From the cell containing the given text, extract its center point as [X, Y] coordinate. 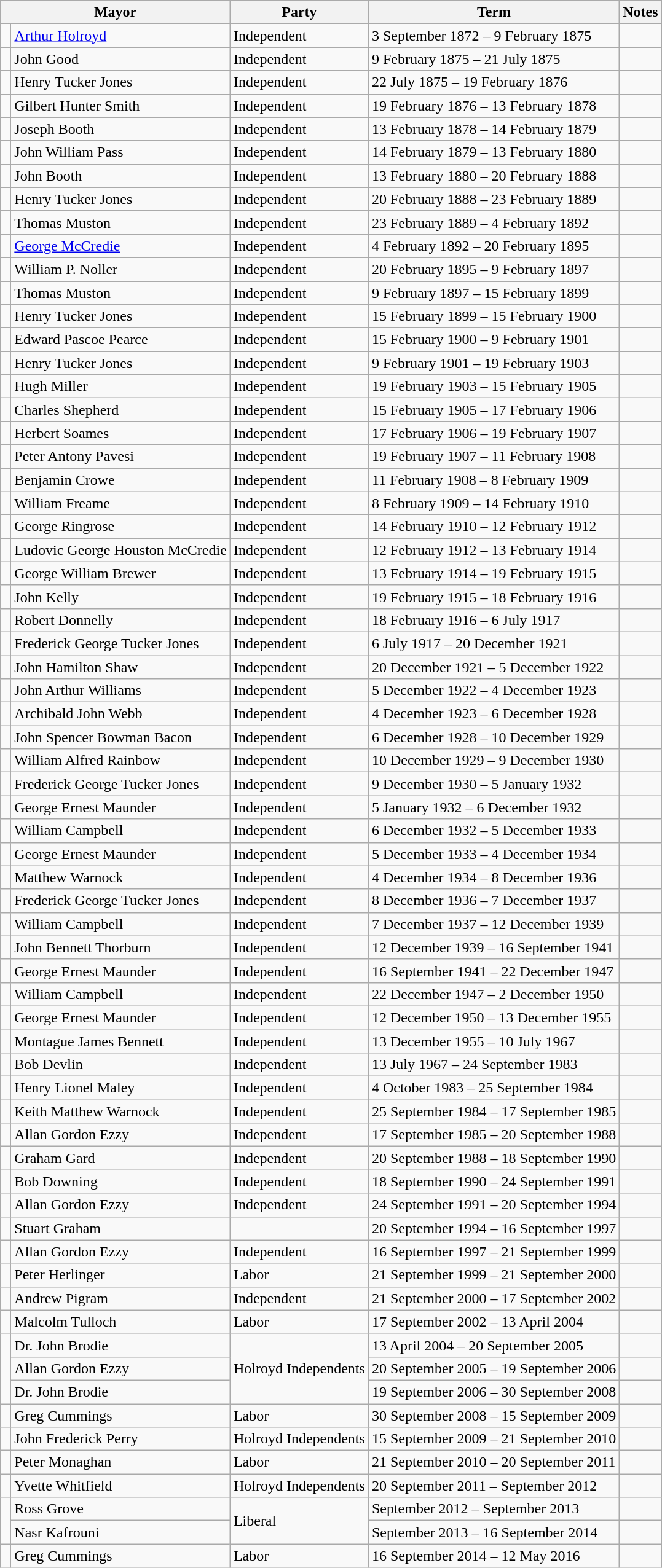
George Ringrose [120, 527]
13 February 1880 – 20 February 1888 [494, 176]
Charles Shepherd [120, 410]
John Bennett Thorburn [120, 947]
19 September 2006 – 30 September 2008 [494, 1392]
22 December 1947 – 2 December 1950 [494, 994]
John Kelly [120, 597]
Yvette Whitfield [120, 1486]
21 September 2010 – 20 September 2011 [494, 1462]
30 September 2008 – 15 September 2009 [494, 1415]
11 February 1908 – 8 February 1909 [494, 480]
15 February 1899 – 15 February 1900 [494, 316]
Graham Gard [120, 1158]
14 February 1910 – 12 February 1912 [494, 527]
12 February 1912 – 13 February 1914 [494, 550]
7 December 1937 – 12 December 1939 [494, 924]
Joseph Booth [120, 129]
16 September 2014 – 12 May 2016 [494, 1556]
Liberal [299, 1521]
Herbert Soames [120, 433]
3 September 1872 – 9 February 1875 [494, 36]
9 February 1901 – 19 February 1903 [494, 363]
Peter Antony Pavesi [120, 457]
Edward Pascoe Pearce [120, 340]
13 April 2004 – 20 September 2005 [494, 1345]
John Booth [120, 176]
16 September 1941 – 22 December 1947 [494, 971]
Notes [640, 12]
6 July 1917 – 20 December 1921 [494, 643]
Hugh Miller [120, 386]
13 February 1878 – 14 February 1879 [494, 129]
Montague James Bennett [120, 1041]
Arthur Holroyd [120, 36]
George McCredie [120, 246]
5 December 1933 – 4 December 1934 [494, 854]
17 February 1906 – 19 February 1907 [494, 433]
20 September 1988 – 18 September 1990 [494, 1158]
20 September 2005 – 19 September 2006 [494, 1368]
John Arthur Williams [120, 691]
6 December 1928 – 10 December 1929 [494, 737]
Robert Donnelly [120, 620]
19 February 1915 – 18 February 1916 [494, 597]
20 September 2011 – September 2012 [494, 1486]
24 September 1991 – 20 September 1994 [494, 1205]
Bob Devlin [120, 1065]
September 2013 – 16 September 2014 [494, 1532]
5 December 1922 – 4 December 1923 [494, 691]
16 September 1997 – 21 September 1999 [494, 1252]
Keith Matthew Warnock [120, 1111]
Matthew Warnock [120, 877]
21 September 2000 – 17 September 2002 [494, 1298]
10 December 1929 – 9 December 1930 [494, 761]
4 February 1892 – 20 February 1895 [494, 246]
12 December 1939 – 16 September 1941 [494, 947]
9 February 1875 – 21 July 1875 [494, 59]
George William Brewer [120, 573]
19 February 1903 – 15 February 1905 [494, 386]
John Good [120, 59]
8 February 1909 – 14 February 1910 [494, 503]
6 December 1932 – 5 December 1933 [494, 831]
Benjamin Crowe [120, 480]
John Spencer Bowman Bacon [120, 737]
John Hamilton Shaw [120, 667]
Term [494, 12]
Ludovic George Houston McCredie [120, 550]
Henry Lionel Maley [120, 1088]
20 February 1895 – 9 February 1897 [494, 269]
19 February 1876 – 13 February 1878 [494, 106]
Mayor [116, 12]
Peter Monaghan [120, 1462]
Ross Grove [120, 1509]
17 September 1985 – 20 September 1988 [494, 1135]
William P. Noller [120, 269]
21 September 1999 – 21 September 2000 [494, 1275]
4 October 1983 – 25 September 1984 [494, 1088]
Malcolm Tulloch [120, 1322]
Andrew Pigram [120, 1298]
4 December 1923 – 6 December 1928 [494, 714]
15 February 1900 – 9 February 1901 [494, 340]
4 December 1934 – 8 December 1936 [494, 877]
5 January 1932 – 6 December 1932 [494, 807]
Peter Herlinger [120, 1275]
8 December 1936 – 7 December 1937 [494, 901]
18 September 1990 – 24 September 1991 [494, 1182]
13 December 1955 – 10 July 1967 [494, 1041]
15 September 2009 – 21 September 2010 [494, 1439]
15 February 1905 – 17 February 1906 [494, 410]
12 December 1950 – 13 December 1955 [494, 1017]
14 February 1879 – 13 February 1880 [494, 152]
13 July 1967 – 24 September 1983 [494, 1065]
17 September 2002 – 13 April 2004 [494, 1322]
9 December 1930 – 5 January 1932 [494, 784]
Archibald John Webb [120, 714]
20 September 1994 – 16 September 1997 [494, 1228]
Gilbert Hunter Smith [120, 106]
18 February 1916 – 6 July 1917 [494, 620]
Party [299, 12]
William Freame [120, 503]
20 February 1888 – 23 February 1889 [494, 199]
September 2012 – September 2013 [494, 1509]
John Frederick Perry [120, 1439]
William Alfred Rainbow [120, 761]
Stuart Graham [120, 1228]
20 December 1921 – 5 December 1922 [494, 667]
Nasr Kafrouni [120, 1532]
25 September 1984 – 17 September 1985 [494, 1111]
Bob Downing [120, 1182]
19 February 1907 – 11 February 1908 [494, 457]
22 July 1875 – 19 February 1876 [494, 82]
13 February 1914 – 19 February 1915 [494, 573]
9 February 1897 – 15 February 1899 [494, 293]
John William Pass [120, 152]
23 February 1889 – 4 February 1892 [494, 222]
